Return the [x, y] coordinate for the center point of the cell that contains the specified text.  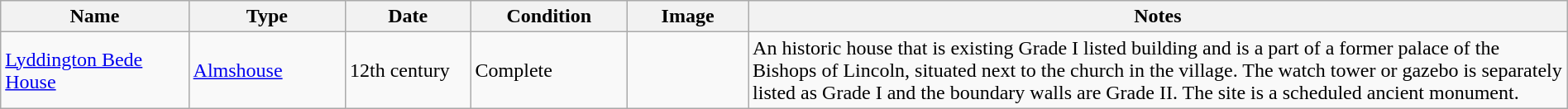
12th century [409, 70]
Almshouse [266, 70]
Image [688, 17]
Type [266, 17]
Date [409, 17]
Lyddington Bede House [94, 70]
Name [94, 17]
Notes [1158, 17]
Complete [549, 70]
Condition [549, 17]
